Search for the cell housing the specified text and yield its [x, y] center coordinate. 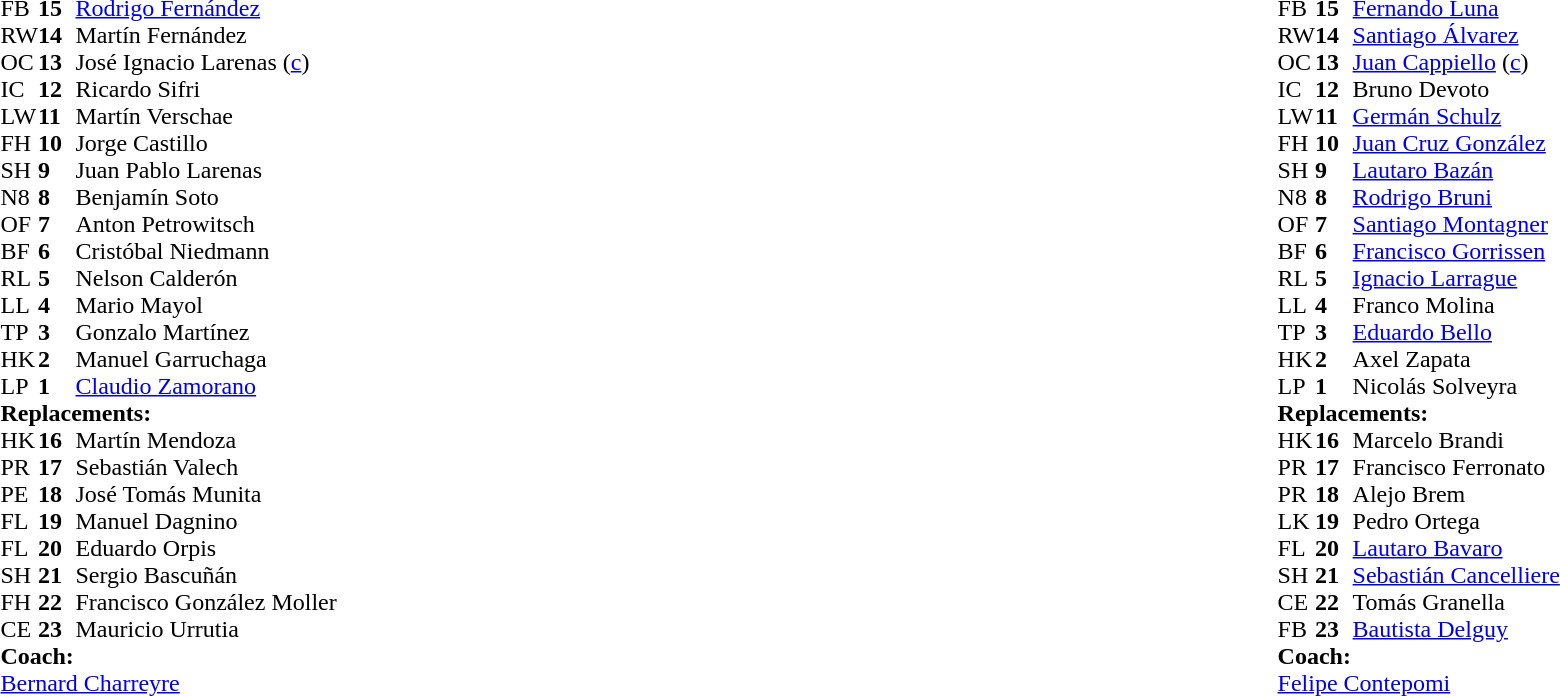
Santiago Álvarez [1456, 36]
PE [19, 494]
Axel Zapata [1456, 360]
Germán Schulz [1456, 116]
LK [1297, 522]
Mauricio Urrutia [206, 630]
Nelson Calderón [206, 278]
Francisco Ferronato [1456, 468]
Pedro Ortega [1456, 522]
Eduardo Bello [1456, 332]
Nicolás Solveyra [1456, 386]
Mario Mayol [206, 306]
Anton Petrowitsch [206, 224]
Bautista Delguy [1456, 630]
Manuel Dagnino [206, 522]
Sebastián Cancelliere [1456, 576]
Martín Verschae [206, 116]
Francisco Gorrissen [1456, 252]
Juan Cappiello (c) [1456, 62]
FB [1297, 630]
Gonzalo Martínez [206, 332]
Tomás Granella [1456, 602]
Alejo Brem [1456, 494]
Cristóbal Niedmann [206, 252]
Santiago Montagner [1456, 224]
Bruno Devoto [1456, 90]
Marcelo Brandi [1456, 440]
Benjamín Soto [206, 198]
Ricardo Sifri [206, 90]
Claudio Zamorano [206, 386]
Lautaro Bazán [1456, 170]
Rodrigo Bruni [1456, 198]
Francisco González Moller [206, 602]
Lautaro Bavaro [1456, 548]
Franco Molina [1456, 306]
Ignacio Larrague [1456, 278]
Juan Pablo Larenas [206, 170]
Sebastián Valech [206, 468]
Juan Cruz González [1456, 144]
José Ignacio Larenas (c) [206, 62]
Manuel Garruchaga [206, 360]
Eduardo Orpis [206, 548]
Martín Mendoza [206, 440]
Martín Fernández [206, 36]
Jorge Castillo [206, 144]
Sergio Bascuñán [206, 576]
José Tomás Munita [206, 494]
